Detect which cell encompasses the target text, then output its (x, y) center coordinate. 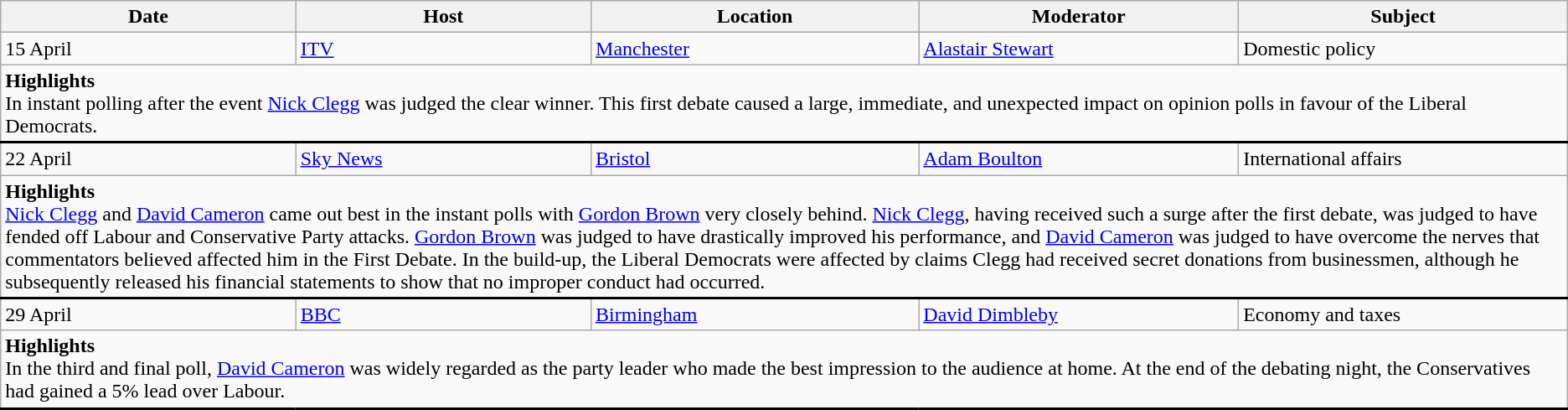
David Dimbleby (1079, 314)
International affairs (1404, 159)
Economy and taxes (1404, 314)
22 April (148, 159)
Domestic policy (1404, 49)
Date (148, 17)
Birmingham (756, 314)
Location (756, 17)
ITV (443, 49)
Sky News (443, 159)
BBC (443, 314)
Alastair Stewart (1079, 49)
15 April (148, 49)
Host (443, 17)
Manchester (756, 49)
Bristol (756, 159)
Subject (1404, 17)
Adam Boulton (1079, 159)
29 April (148, 314)
Moderator (1079, 17)
